Output the (x, y) coordinate of the center of the cell containing the given text.  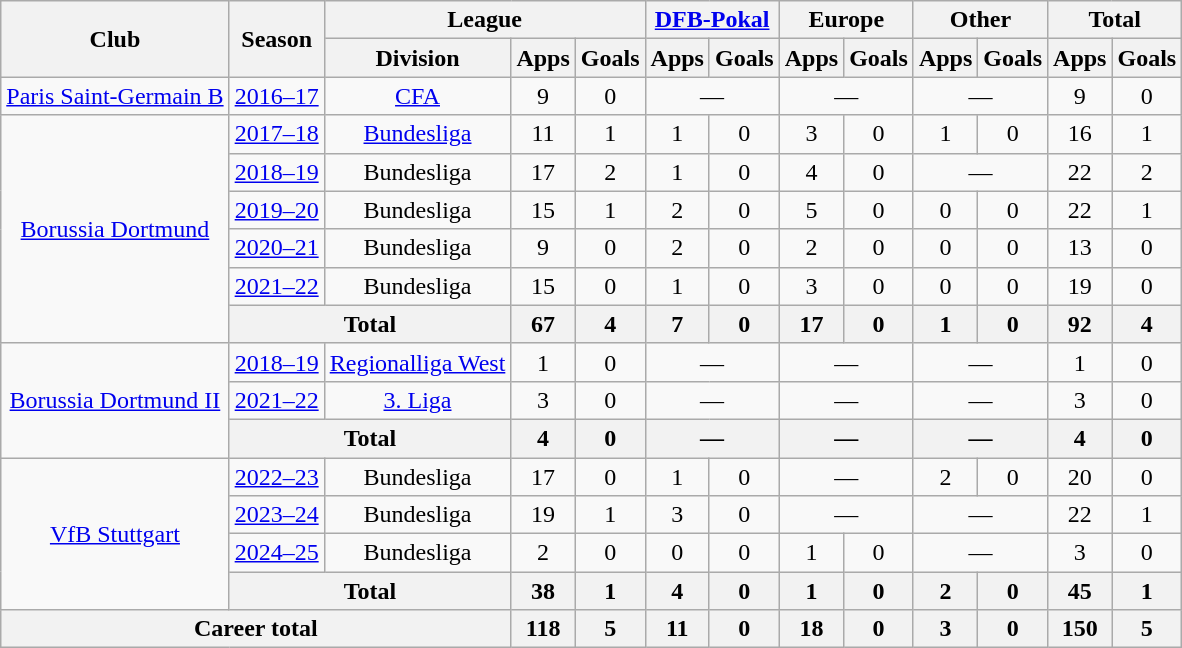
2017–18 (276, 134)
92 (1080, 324)
45 (1080, 591)
16 (1080, 134)
7 (677, 324)
Division (418, 58)
150 (1080, 629)
3. Liga (418, 400)
38 (543, 591)
Regionalliga West (418, 362)
Club (115, 39)
Season (276, 39)
Europe (846, 20)
Other (980, 20)
2023–24 (276, 515)
118 (543, 629)
2022–23 (276, 477)
2020–21 (276, 248)
67 (543, 324)
Paris Saint-Germain B (115, 96)
2019–20 (276, 210)
Borussia Dortmund II (115, 400)
VfB Stuttgart (115, 534)
League (484, 20)
Career total (256, 629)
2016–17 (276, 96)
Borussia Dortmund (115, 229)
CFA (418, 96)
20 (1080, 477)
18 (811, 629)
13 (1080, 248)
2024–25 (276, 553)
DFB-Pokal (712, 20)
